Find where the given text appears and provide that cell's center as [x, y] coordinate. 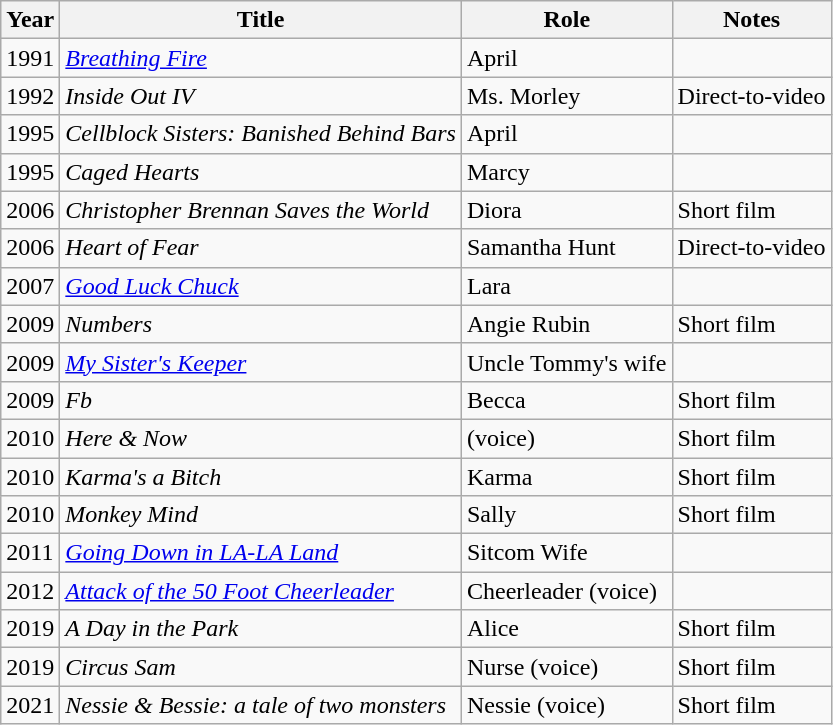
Notes [752, 20]
Sitcom Wife [566, 553]
Here & Now [261, 438]
Nurse (voice) [566, 667]
Sally [566, 515]
1992 [30, 96]
(voice) [566, 438]
Attack of the 50 Foot Cheerleader [261, 591]
Karma [566, 477]
Cheerleader (voice) [566, 591]
Christopher Brennan Saves the World [261, 210]
Samantha Hunt [566, 248]
Good Luck Chuck [261, 286]
A Day in the Park [261, 629]
Uncle Tommy's wife [566, 362]
Cellblock Sisters: Banished Behind Bars [261, 134]
Angie Rubin [566, 324]
2012 [30, 591]
1991 [30, 58]
Heart of Fear [261, 248]
Numbers [261, 324]
Karma's a Bitch [261, 477]
2021 [30, 705]
Monkey Mind [261, 515]
Circus Sam [261, 667]
Nessie (voice) [566, 705]
Breathing Fire [261, 58]
Going Down in LA-LA Land [261, 553]
2007 [30, 286]
Inside Out IV [261, 96]
Becca [566, 400]
Title [261, 20]
Caged Hearts [261, 172]
Year [30, 20]
Nessie & Bessie: a tale of two monsters [261, 705]
Marcy [566, 172]
Diora [566, 210]
Ms. Morley [566, 96]
2011 [30, 553]
Lara [566, 286]
Alice [566, 629]
My Sister's Keeper [261, 362]
Role [566, 20]
Fb [261, 400]
